Search for the cell housing the specified text and yield its (X, Y) center coordinate. 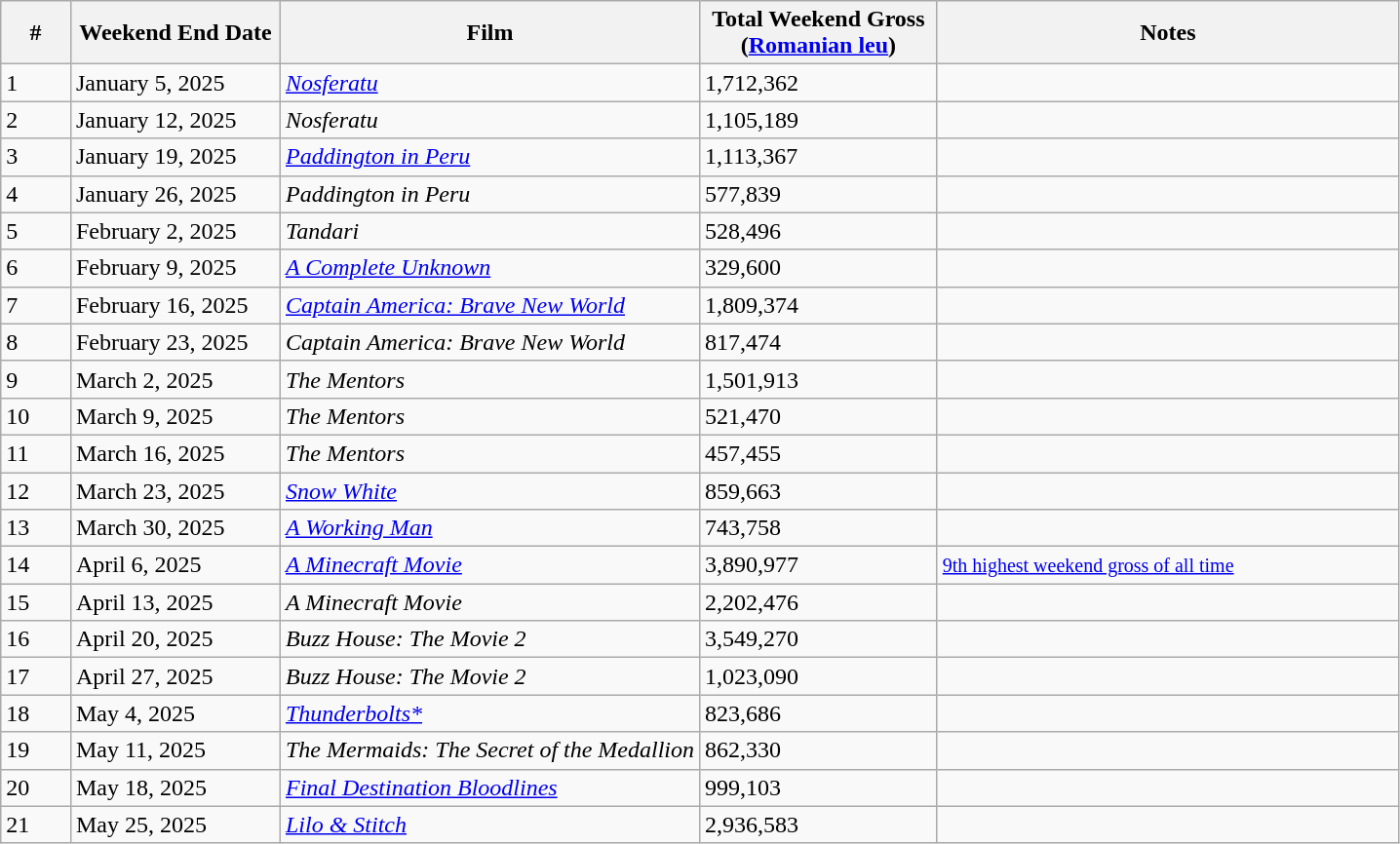
15 (36, 602)
2,202,476 (819, 602)
329,600 (819, 268)
4 (36, 194)
11 (36, 453)
9th highest weekend gross of all time (1168, 565)
April 13, 2025 (175, 602)
457,455 (819, 453)
1 (36, 83)
3,890,977 (819, 565)
April 20, 2025 (175, 639)
February 2, 2025 (175, 231)
February 16, 2025 (175, 305)
862,330 (819, 750)
Tandari (489, 231)
999,103 (819, 787)
Film (489, 33)
January 26, 2025 (175, 194)
Snow White (489, 490)
18 (36, 713)
1,712,362 (819, 83)
March 2, 2025 (175, 379)
March 16, 2025 (175, 453)
March 9, 2025 (175, 416)
521,470 (819, 416)
May 18, 2025 (175, 787)
1,023,090 (819, 676)
13 (36, 528)
17 (36, 676)
# (36, 33)
February 23, 2025 (175, 342)
January 19, 2025 (175, 157)
Notes (1168, 33)
January 12, 2025 (175, 120)
May 11, 2025 (175, 750)
A Complete Unknown (489, 268)
9 (36, 379)
1,113,367 (819, 157)
7 (36, 305)
3 (36, 157)
817,474 (819, 342)
A Working Man (489, 528)
May 4, 2025 (175, 713)
2,936,583 (819, 825)
Lilo & Stitch (489, 825)
743,758 (819, 528)
14 (36, 565)
1,105,189 (819, 120)
20 (36, 787)
May 25, 2025 (175, 825)
January 5, 2025 (175, 83)
12 (36, 490)
577,839 (819, 194)
Total Weekend Gross(Romanian leu) (819, 33)
March 30, 2025 (175, 528)
The Mermaids: The Secret of the Medallion (489, 750)
5 (36, 231)
19 (36, 750)
6 (36, 268)
10 (36, 416)
21 (36, 825)
March 23, 2025 (175, 490)
859,663 (819, 490)
528,496 (819, 231)
February 9, 2025 (175, 268)
8 (36, 342)
Thunderbolts* (489, 713)
Final Destination Bloodlines (489, 787)
April 27, 2025 (175, 676)
2 (36, 120)
3,549,270 (819, 639)
1,501,913 (819, 379)
1,809,374 (819, 305)
April 6, 2025 (175, 565)
16 (36, 639)
823,686 (819, 713)
Weekend End Date (175, 33)
